Capture the cell that displays the provided text and extract its (x, y) central coordinate. 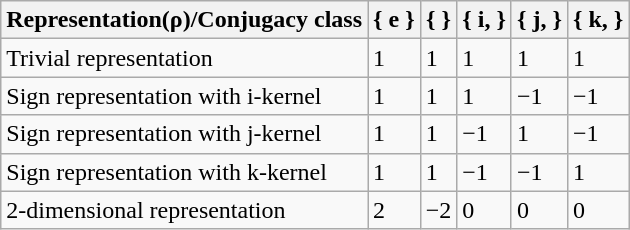
{ } (438, 20)
{ k, } (598, 20)
{ j, } (539, 20)
2 (394, 210)
Sign representation with k-kernel (184, 172)
{ e } (394, 20)
Sign representation with j-kernel (184, 134)
2-dimensional representation (184, 210)
{ i, } (484, 20)
Trivial representation (184, 58)
Representation(ρ)/Conjugacy class (184, 20)
Sign representation with i-kernel (184, 96)
−2 (438, 210)
